Determine the (x, y) coordinate at the center of the cell enclosing the given text.  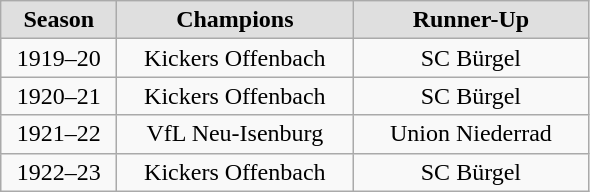
1919–20 (59, 58)
1921–22 (59, 134)
Season (59, 20)
Champions (235, 20)
1920–21 (59, 96)
VfL Neu-Isenburg (235, 134)
1922–23 (59, 172)
Runner-Up (471, 20)
Union Niederrad (471, 134)
